For the text-containing cell, return its midpoint in (X, Y) coordinate format. 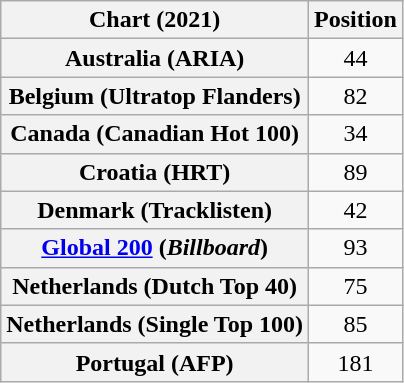
Australia (ARIA) (155, 58)
85 (356, 324)
75 (356, 286)
Netherlands (Single Top 100) (155, 324)
Netherlands (Dutch Top 40) (155, 286)
Position (356, 20)
Croatia (HRT) (155, 172)
89 (356, 172)
93 (356, 248)
Global 200 (Billboard) (155, 248)
Denmark (Tracklisten) (155, 210)
34 (356, 134)
Portugal (AFP) (155, 362)
Belgium (Ultratop Flanders) (155, 96)
Canada (Canadian Hot 100) (155, 134)
44 (356, 58)
42 (356, 210)
82 (356, 96)
Chart (2021) (155, 20)
181 (356, 362)
